Return the [x, y] coordinate for the center point of the cell that contains the specified text.  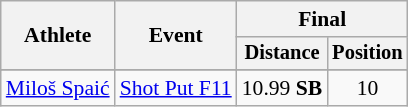
Final [322, 19]
Distance [282, 54]
Position [367, 54]
Shot Put F11 [176, 88]
Event [176, 36]
10.99 SB [282, 88]
10 [367, 88]
Miloš Spaić [58, 88]
Athlete [58, 36]
